Determine the (x, y) coordinate at the center of the cell enclosing the given text.  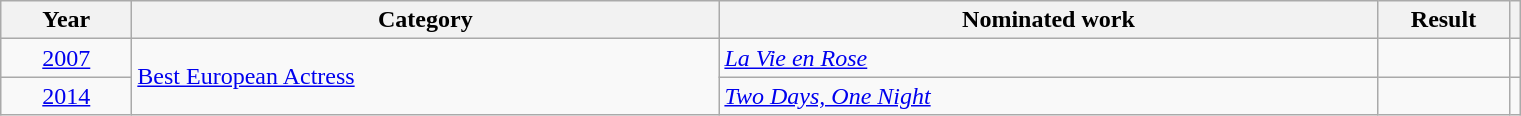
Two Days, One Night (1048, 96)
2007 (66, 58)
Year (66, 20)
Best European Actress (426, 77)
Result (1444, 20)
Nominated work (1048, 20)
2014 (66, 96)
La Vie en Rose (1048, 58)
Category (426, 20)
